Locate the cell with the specified text and output its (x, y) center coordinate. 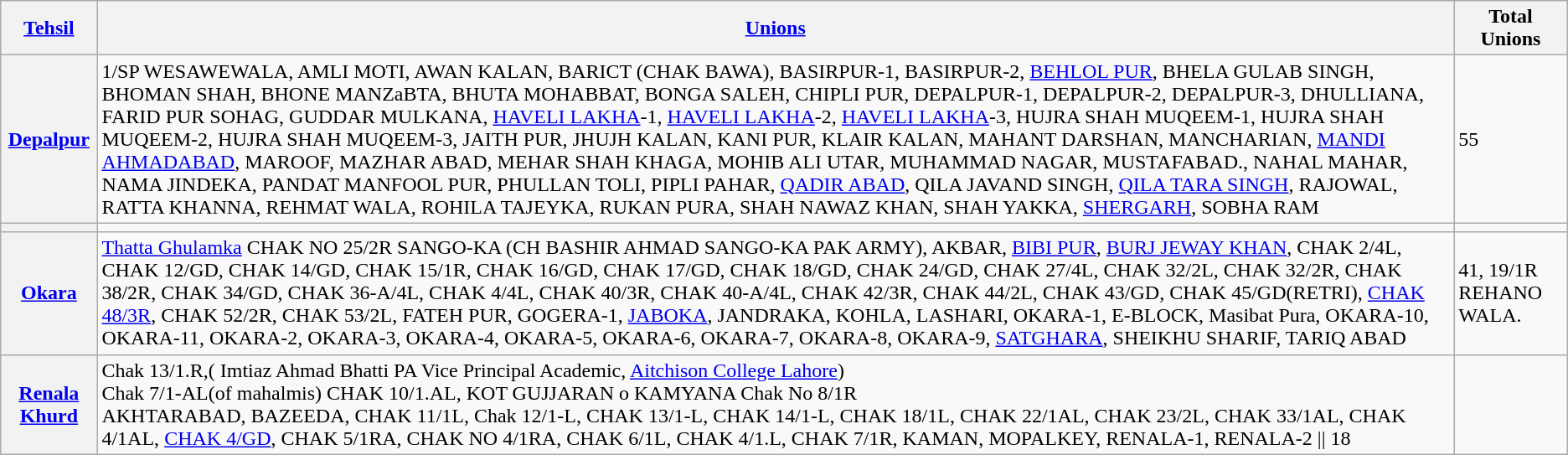
Depalpur (49, 139)
55 (1511, 139)
41, 19/1R REHANO WALA. (1511, 293)
Okara (49, 293)
Unions (776, 28)
Renala Khurd (49, 404)
Total Unions (1511, 28)
Tehsil (49, 28)
